From the cell containing the given text, extract its center point as [X, Y] coordinate. 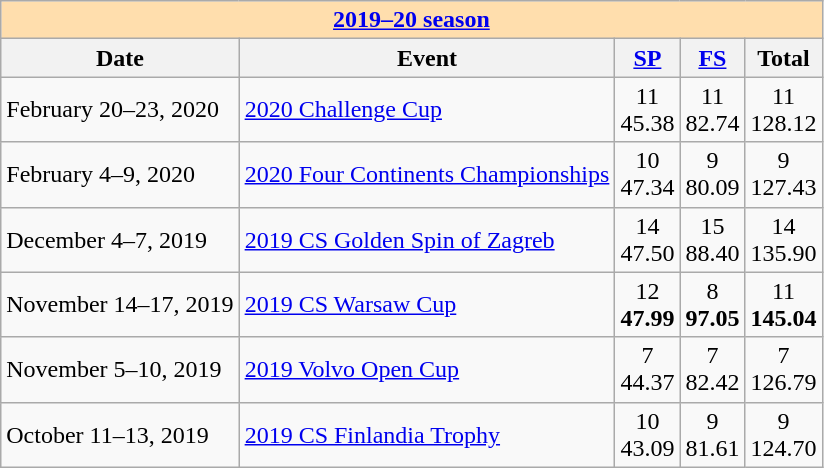
Total [784, 58]
Date [120, 58]
2019 CS Warsaw Cup [427, 304]
9 80.09 [712, 174]
2019 Volvo Open Cup [427, 370]
11 45.38 [648, 110]
FS [712, 58]
11 145.04 [784, 304]
10 47.34 [648, 174]
February 20–23, 2020 [120, 110]
November 14–17, 2019 [120, 304]
Event [427, 58]
February 4–9, 2020 [120, 174]
14 47.50 [648, 240]
11 128.12 [784, 110]
2020 Challenge Cup [427, 110]
7 126.79 [784, 370]
9 124.70 [784, 434]
7 82.42 [712, 370]
2019–20 season [412, 20]
2020 Four Continents Championships [427, 174]
7 44.37 [648, 370]
10 43.09 [648, 434]
2019 CS Finlandia Trophy [427, 434]
October 11–13, 2019 [120, 434]
9 81.61 [712, 434]
2019 CS Golden Spin of Zagreb [427, 240]
November 5–10, 2019 [120, 370]
8 97.05 [712, 304]
14 135.90 [784, 240]
SP [648, 58]
11 82.74 [712, 110]
15 88.40 [712, 240]
12 47.99 [648, 304]
9 127.43 [784, 174]
December 4–7, 2019 [120, 240]
